Extract the (X, Y) coordinate from the center of the cell holding the provided text.  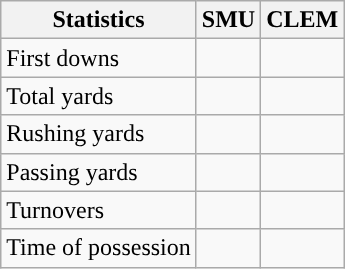
CLEM (302, 20)
Rushing yards (99, 134)
SMU (228, 20)
First downs (99, 58)
Passing yards (99, 172)
Statistics (99, 20)
Turnovers (99, 210)
Time of possession (99, 248)
Total yards (99, 96)
